Return [X, Y] of the center of cell containing provided text 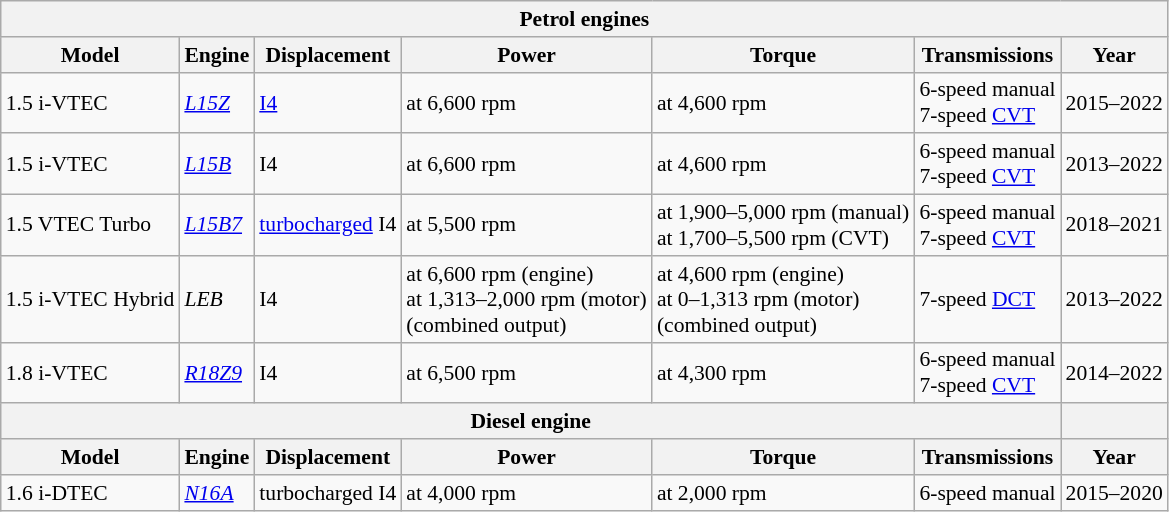
7-speed DCT [987, 300]
N16A [216, 493]
L15B7 [216, 226]
6-speed manual [987, 493]
at 4,600 rpm (engine) at 0–1,313 rpm (motor) (combined output) [784, 300]
1.8 i-VTEC [90, 372]
at 6,600 rpm (engine) at 1,313–2,000 rpm (motor) (combined output) [526, 300]
2018–2021 [1114, 226]
at 5,500 rpm [526, 226]
at 6,500 rpm [526, 372]
1.5 i-VTEC Hybrid [90, 300]
2015–2022 [1114, 102]
1.5 VTEC Turbo [90, 226]
at 1,900–5,000 rpm (manual) at 1,700–5,500 rpm (CVT) [784, 226]
2015–2020 [1114, 493]
LEB [216, 300]
2014–2022 [1114, 372]
L15B [216, 164]
R18Z9 [216, 372]
1.6 i-DTEC [90, 493]
at 4,300 rpm [784, 372]
L15Z [216, 102]
at 2,000 rpm [784, 493]
Diesel engine [531, 422]
Petrol engines [584, 19]
at 4,000 rpm [526, 493]
